Detect which cell encompasses the target text, then output its (x, y) center coordinate. 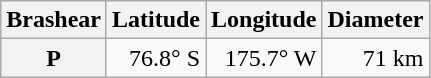
Diameter (376, 20)
P (54, 58)
Brashear (54, 20)
71 km (376, 58)
Longitude (264, 20)
76.8° S (156, 58)
175.7° W (264, 58)
Latitude (156, 20)
